Search for the cell housing the specified text and yield its [x, y] center coordinate. 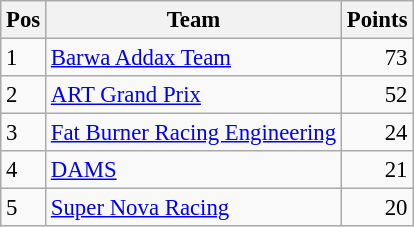
1 [24, 58]
Points [376, 20]
73 [376, 58]
Pos [24, 20]
Team [194, 20]
5 [24, 208]
21 [376, 170]
3 [24, 133]
ART Grand Prix [194, 95]
Super Nova Racing [194, 208]
2 [24, 95]
DAMS [194, 170]
52 [376, 95]
Fat Burner Racing Engineering [194, 133]
24 [376, 133]
20 [376, 208]
4 [24, 170]
Barwa Addax Team [194, 58]
